Output the [x, y] coordinate of the center of the cell containing the given text.  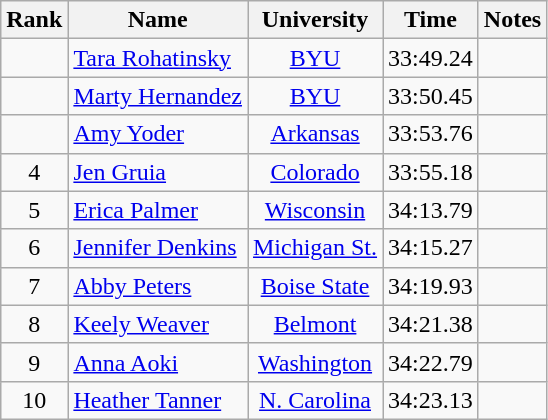
7 [34, 286]
Name [158, 20]
Tara Rohatinsky [158, 58]
33:49.24 [431, 58]
Colorado [316, 172]
8 [34, 324]
33:50.45 [431, 96]
Belmont [316, 324]
Keely Weaver [158, 324]
Arkansas [316, 134]
Anna Aoki [158, 362]
33:55.18 [431, 172]
Wisconsin [316, 210]
34:13.79 [431, 210]
9 [34, 362]
Erica Palmer [158, 210]
Michigan St. [316, 248]
34:23.13 [431, 400]
Abby Peters [158, 286]
Washington [316, 362]
5 [34, 210]
Heather Tanner [158, 400]
University [316, 20]
Boise State [316, 286]
33:53.76 [431, 134]
N. Carolina [316, 400]
34:19.93 [431, 286]
Rank [34, 20]
Jennifer Denkins [158, 248]
6 [34, 248]
Marty Hernandez [158, 96]
34:21.38 [431, 324]
Notes [512, 20]
10 [34, 400]
Time [431, 20]
34:15.27 [431, 248]
Jen Gruia [158, 172]
4 [34, 172]
34:22.79 [431, 362]
Amy Yoder [158, 134]
